Scan for the cell matching the given text and deliver its (X, Y) coordinate at center. 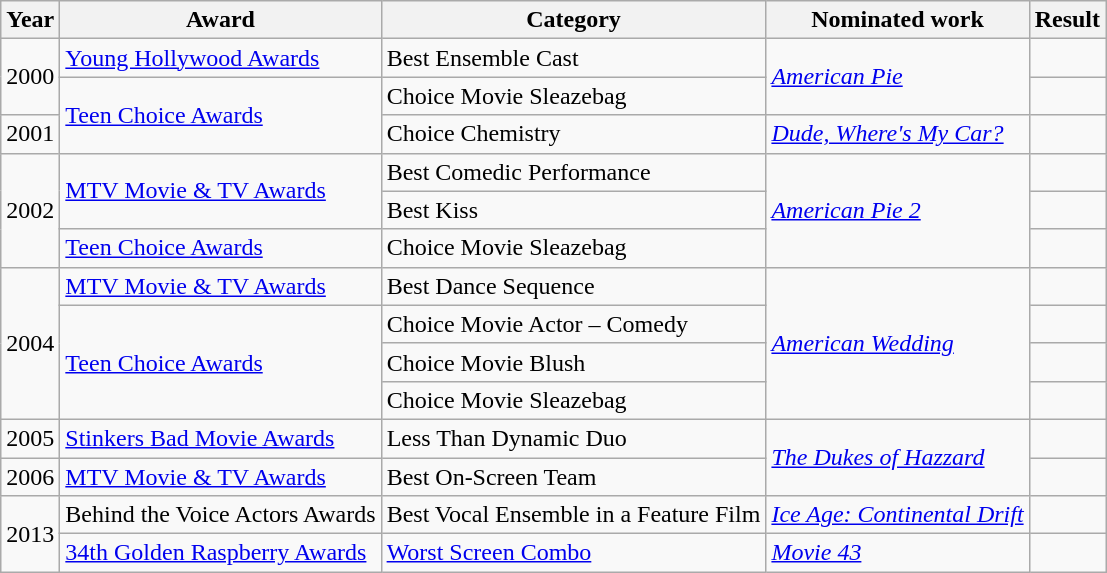
Category (574, 20)
Less Than Dynamic Duo (574, 438)
Stinkers Bad Movie Awards (220, 438)
American Pie (898, 77)
Worst Screen Combo (574, 553)
Best Dance Sequence (574, 286)
American Wedding (898, 343)
Choice Movie Actor – Comedy (574, 324)
American Pie 2 (898, 210)
Movie 43 (898, 553)
34th Golden Raspberry Awards (220, 553)
The Dukes of Hazzard (898, 457)
2000 (30, 77)
Best Kiss (574, 210)
Dude, Where's My Car? (898, 134)
Award (220, 20)
Best Vocal Ensemble in a Feature Film (574, 515)
2013 (30, 534)
Best On-Screen Team (574, 477)
2005 (30, 438)
Best Comedic Performance (574, 172)
Young Hollywood Awards (220, 58)
Behind the Voice Actors Awards (220, 515)
Nominated work (898, 20)
Choice Chemistry (574, 134)
2004 (30, 343)
Best Ensemble Cast (574, 58)
Result (1067, 20)
Ice Age: Continental Drift (898, 515)
Year (30, 20)
2001 (30, 134)
2006 (30, 477)
2002 (30, 210)
Choice Movie Blush (574, 362)
